Identify which cell holds the provided text, then report its [x, y] central coordinate. 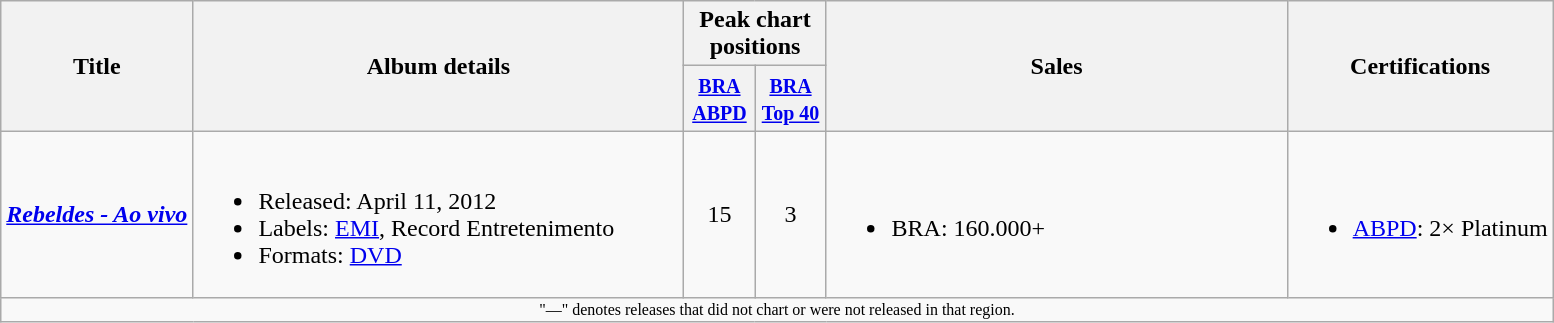
Sales [1056, 66]
ABPD: 2× Platinum [1420, 214]
"—" denotes releases that did not chart or were not released in that region. [777, 310]
Title [97, 66]
Certifications [1420, 66]
Rebeldes - Ao vivo [97, 214]
BRA: 160.000+ [1056, 214]
Album details [438, 66]
Released: April 11, 2012Labels: EMI, Record EntretenimentoFormats: DVD [438, 214]
Peak chart positions [755, 34]
BRA ABPD [720, 98]
15 [720, 214]
3 [790, 214]
BRA Top 40 [790, 98]
